Identify which cell holds the provided text, then report its [X, Y] central coordinate. 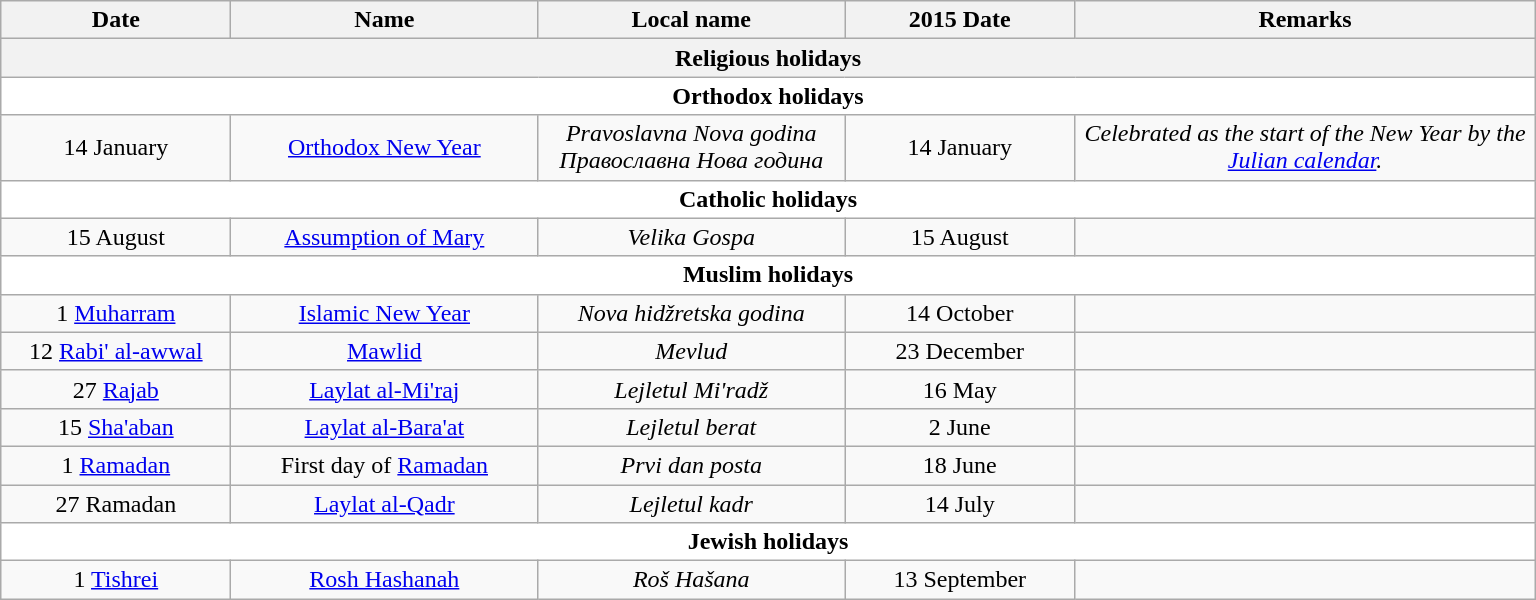
Assumption of Mary [384, 237]
First day of Ramadan [384, 465]
Mawlid [384, 351]
Orthodox New Year [384, 148]
12 Rabi' al-awwal [116, 351]
Rosh Hashanah [384, 580]
18 June [960, 465]
Jewish holidays [768, 542]
27 Ramadan [116, 503]
1 Ramadan [116, 465]
Laylat al-Qadr [384, 503]
Pravoslavna Nova godinaПравославна Нова година [692, 148]
Remarks [1305, 20]
27 Rajab [116, 389]
Roš Hašana [692, 580]
Name [384, 20]
13 September [960, 580]
Catholic holidays [768, 199]
Lejletul kadr [692, 503]
Local name [692, 20]
Lejletul Mi'radž [692, 389]
Nova hidžretska godina [692, 313]
Orthodox holidays [768, 96]
Velika Gospa [692, 237]
Islamic New Year [384, 313]
14 October [960, 313]
1 Muharram [116, 313]
Laylat al-Bara'at [384, 427]
2 June [960, 427]
Muslim holidays [768, 275]
Laylat al-Mi'raj [384, 389]
16 May [960, 389]
Celebrated as the start of the New Year by the Julian calendar. [1305, 148]
Prvi dan posta [692, 465]
15 Sha'aban [116, 427]
1 Tishrei [116, 580]
2015 Date [960, 20]
Mevlud [692, 351]
Lejletul berat [692, 427]
23 December [960, 351]
14 July [960, 503]
Date [116, 20]
Religious holidays [768, 58]
